Locate the cell with the specified text and output its (x, y) center coordinate. 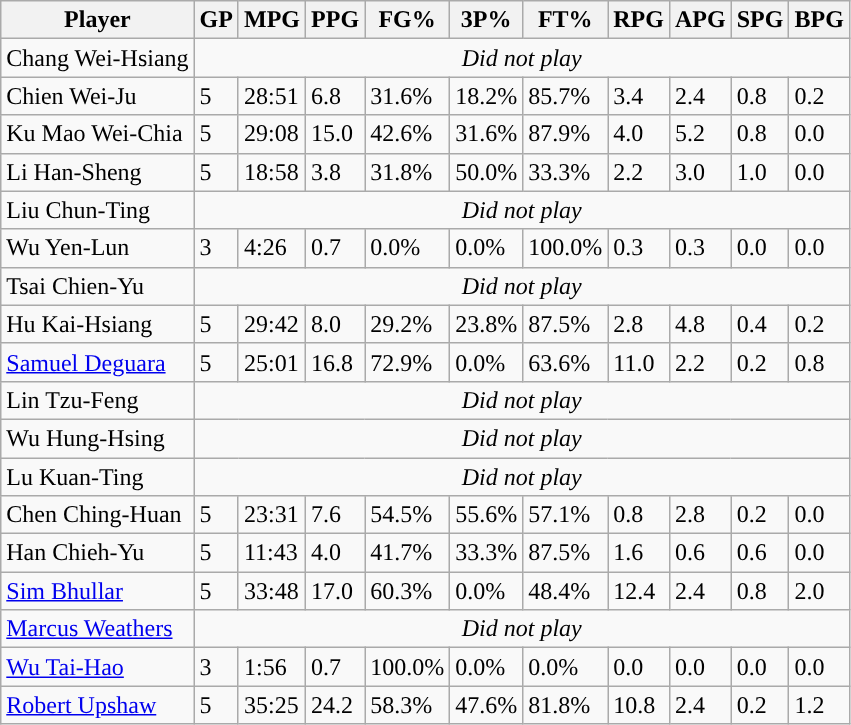
48.4% (566, 591)
Han Chieh-Yu (98, 553)
16.8 (336, 362)
Chang Wei-Hsiang (98, 58)
23.8% (486, 324)
3.8 (336, 172)
3.0 (700, 172)
Hu Kai-Hsiang (98, 324)
Lu Kuan-Ting (98, 477)
72.9% (408, 362)
63.6% (566, 362)
33:48 (272, 591)
Lin Tzu-Feng (98, 400)
Wu Yen-Lun (98, 248)
Player (98, 20)
24.2 (336, 705)
23:31 (272, 515)
29:42 (272, 324)
5.2 (700, 134)
10.8 (639, 705)
Wu Hung-Hsing (98, 438)
Samuel Deguara (98, 362)
0.4 (760, 324)
18:58 (272, 172)
2.0 (819, 591)
58.3% (408, 705)
Sim Bhullar (98, 591)
MPG (272, 20)
3.4 (639, 96)
Liu Chun-Ting (98, 210)
1.2 (819, 705)
15.0 (336, 134)
Wu Tai-Hao (98, 667)
Robert Upshaw (98, 705)
28:51 (272, 96)
GP (216, 20)
Li Han-Sheng (98, 172)
60.3% (408, 591)
4:26 (272, 248)
29.2% (408, 324)
55.6% (486, 515)
6.8 (336, 96)
85.7% (566, 96)
42.6% (408, 134)
17.0 (336, 591)
11.0 (639, 362)
FT% (566, 20)
87.9% (566, 134)
BPG (819, 20)
41.7% (408, 553)
1.6 (639, 553)
PPG (336, 20)
RPG (639, 20)
47.6% (486, 705)
31.8% (408, 172)
25:01 (272, 362)
11:43 (272, 553)
1:56 (272, 667)
Ku Mao Wei-Chia (98, 134)
Chen Ching-Huan (98, 515)
3P% (486, 20)
57.1% (566, 515)
29:08 (272, 134)
50.0% (486, 172)
12.4 (639, 591)
7.6 (336, 515)
4.8 (700, 324)
8.0 (336, 324)
54.5% (408, 515)
18.2% (486, 96)
81.8% (566, 705)
35:25 (272, 705)
Tsai Chien-Yu (98, 286)
1.0 (760, 172)
Marcus Weathers (98, 629)
SPG (760, 20)
APG (700, 20)
Chien Wei-Ju (98, 96)
FG% (408, 20)
